From the cell containing the given text, extract its center point as [x, y] coordinate. 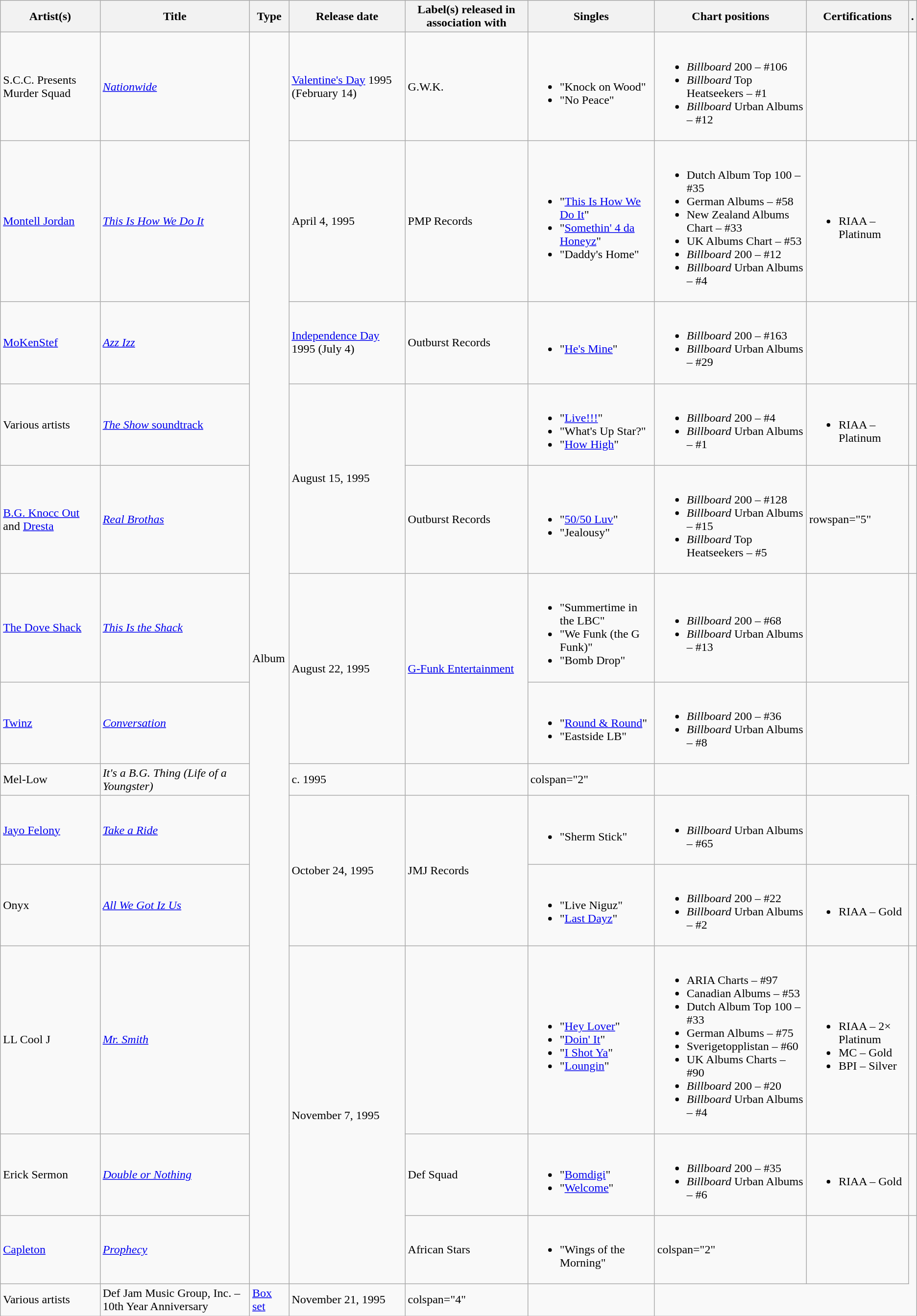
Conversation [174, 723]
African Stars [466, 1250]
Montell Jordan [50, 221]
Take a Ride [174, 830]
"Hey Lover""Doin' It""I Shot Ya""Loungin" [591, 1039]
Billboard 200 – #4Billboard Urban Albums – #1 [730, 424]
Billboard 200 – #163Billboard Urban Albums – #29 [730, 343]
Billboard Urban Albums – #65 [730, 830]
Billboard 200 – #22Billboard Urban Albums – #2 [730, 905]
. [912, 17]
It's a B.G. Thing (Life of a Youngster) [174, 780]
"Knock on Wood""No Peace" [591, 86]
Certifications [857, 17]
Mr. Smith [174, 1039]
Chart positions [730, 17]
Double or Nothing [174, 1174]
rowspan="5" [857, 519]
"Live Niguz""Last Dayz" [591, 905]
Capleton [50, 1250]
Dutch Album Top 100 – #35German Albums – #58New Zealand Albums Chart – #33UK Albums Chart – #53Billboard 200 – #12Billboard Urban Albums – #4 [730, 221]
Artist(s) [50, 17]
Singles [591, 17]
LL Cool J [50, 1039]
Real Brothas [174, 519]
All We Got Iz Us [174, 905]
Release date [347, 17]
Nationwide [174, 86]
S.C.C. Presents Murder Squad [50, 86]
Onyx [50, 905]
"Round & Round""Eastside LB" [591, 723]
"Sherm Stick" [591, 830]
Album [269, 658]
Valentine's Day 1995 (February 14) [347, 86]
"50/50 Luv""Jealousy" [591, 519]
RIAA – 2× PlatinumMC – GoldBPI – Silver [857, 1039]
Label(s) released in association with [466, 17]
"Live!!!""What's Up Star?""How High" [591, 424]
Billboard 200 – #106Billboard Top Heatseekers – #1Billboard Urban Albums – #12 [730, 86]
November 7, 1995 [347, 1115]
B.G. Knocc Out and Dresta [50, 519]
c. 1995 [347, 780]
Twinz [50, 723]
August 22, 1995 [347, 669]
Billboard 200 – #68Billboard Urban Albums – #13 [730, 628]
"He's Mine" [591, 343]
Billboard 200 – #35Billboard Urban Albums – #6 [730, 1174]
Erick Sermon [50, 1174]
Billboard 200 – #128Billboard Urban Albums – #15Billboard Top Heatseekers – #5 [730, 519]
August 15, 1995 [347, 479]
November 21, 1995 [347, 1300]
Mel-Low [50, 780]
colspan="4" [466, 1300]
October 24, 1995 [347, 871]
"This Is How We Do It""Somethin' 4 da Honeyz""Daddy's Home" [591, 221]
This Is the Shack [174, 628]
Independence Day 1995 (July 4) [347, 343]
The Dove Shack [50, 628]
Jayo Felony [50, 830]
MoKenStef [50, 343]
Type [269, 17]
Prophecy [174, 1250]
"Summertime in the LBC""We Funk (the G Funk)""Bomb Drop" [591, 628]
Box set [269, 1300]
G-Funk Entertainment [466, 669]
The Show soundtrack [174, 424]
"Bomdigi""Welcome" [591, 1174]
PMP Records [466, 221]
This Is How We Do It [174, 221]
April 4, 1995 [347, 221]
Billboard 200 – #36Billboard Urban Albums – #8 [730, 723]
JMJ Records [466, 871]
Def Squad [466, 1174]
Title [174, 17]
Def Jam Music Group, Inc. – 10th Year Anniversary [174, 1300]
G.W.K. [466, 86]
"Wings of the Morning" [591, 1250]
Azz Izz [174, 343]
